Provide the [x, y] coordinate of the cell's center where the given text is located.  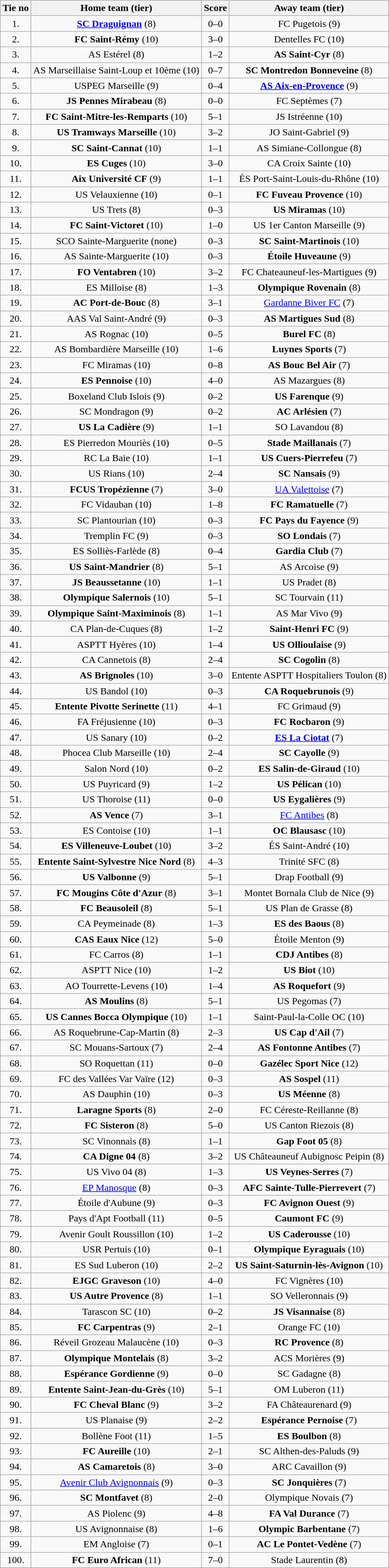
SC Draguignan (8) [116, 24]
CA Croix Sainte (10) [309, 163]
92. [15, 1435]
Trinité SFC (8) [309, 861]
Stade Laurentin (8) [309, 1560]
67. [15, 1048]
78. [15, 1219]
79. [15, 1234]
FC Saint-Rémy (10) [116, 39]
52. [15, 815]
90. [15, 1405]
JO Saint-Gabriel (9) [309, 132]
85. [15, 1327]
Caumont FC (9) [309, 1219]
Olympique Montelais (8) [116, 1358]
FC Carpentras (9) [116, 1327]
FC Pays du Fayence (9) [309, 520]
Olympic Barbentane (7) [309, 1529]
30. [15, 474]
25. [15, 396]
CA Peymeinade (8) [116, 923]
CDJ Antibes (8) [309, 955]
FC Céreste-Reillanne (8) [309, 1110]
81. [15, 1265]
Away team (tier) [309, 8]
4. [15, 70]
1–5 [215, 1435]
39. [15, 613]
0–8 [215, 365]
FA Châteaurenard (9) [309, 1405]
FC Avignon Ouest (9) [309, 1203]
24. [15, 380]
59. [15, 923]
13. [15, 210]
91. [15, 1420]
Olympique Novais (7) [309, 1498]
AS Rognac (10) [116, 334]
FO Ventabren (10) [116, 272]
4–8 [215, 1513]
JS Istréenne (10) [309, 117]
26. [15, 411]
21. [15, 334]
SC Cayolle (9) [309, 753]
AO Tourrette-Levens (10) [116, 986]
ASPTT Nice (10) [116, 970]
SC Tourvain (11) [309, 598]
US La Cadière (9) [116, 427]
SC Jonquières (7) [309, 1482]
SC Montredon Bonneveine (8) [309, 70]
Entente Saint-Sylvestre Nice Nord (8) [116, 861]
48. [15, 753]
US Veynes-Serres (7) [309, 1172]
US Eygalières (9) [309, 799]
EM Angloise (7) [116, 1544]
Olympique Salernois (10) [116, 598]
Entente ASPTT Hospitaliers Toulon (8) [309, 675]
US Canton Riezois (8) [309, 1125]
10. [15, 163]
USR Pertuis (10) [116, 1250]
1. [15, 24]
71. [15, 1110]
Saint-Henri FC (9) [309, 629]
2–3 [215, 1032]
US Miramas (10) [309, 210]
64. [15, 1001]
100. [15, 1560]
Burel FC (8) [309, 334]
US Pradet (8) [309, 582]
Dentelles FC (10) [309, 39]
US Valbonne (9) [116, 877]
RC Provence (8) [309, 1343]
12. [15, 194]
Gardia Club (7) [309, 551]
FC Carros (8) [116, 955]
AS Mazargues (8) [309, 380]
89. [15, 1389]
Tarascon SC (10) [116, 1312]
AFC Sainte-Tulle-Pierrevert (7) [309, 1188]
22. [15, 349]
1–8 [215, 505]
Gap Foot 05 (8) [309, 1141]
42. [15, 660]
87. [15, 1358]
45. [15, 707]
3. [15, 55]
FC Fuveau Provence (10) [309, 194]
CA Roquebrunois (9) [309, 691]
69. [15, 1079]
36. [15, 567]
ACS Morières (9) [309, 1358]
96. [15, 1498]
ES Boulbon (8) [309, 1435]
FC Vidauban (10) [116, 505]
Étoile Huveaune (9) [309, 256]
US Avignonnaise (8) [116, 1529]
SC Gadagne (8) [309, 1374]
US 1er Canton Marseille (9) [309, 225]
Tie no [15, 8]
5. [15, 86]
38. [15, 598]
Aix Université CF (9) [116, 179]
37. [15, 582]
AS Martigues Sud (8) [309, 318]
60. [15, 939]
ES Pierredon Mouriès (10) [116, 442]
FC Sisteron (8) [116, 1125]
20. [15, 318]
16. [15, 256]
72. [15, 1125]
JS Visannaise (8) [309, 1312]
Pays d'Apt Football (11) [116, 1219]
93. [15, 1451]
32. [15, 505]
JS Beaussetanne (10) [116, 582]
Boxeland Club Islois (9) [116, 396]
FC des Vallées Var Vaïre (12) [116, 1079]
SC Montfavet (8) [116, 1498]
ES Sud Luberon (10) [116, 1265]
CA Cannetois (8) [116, 660]
FA Fréjusienne (10) [116, 722]
33. [15, 520]
SC Vinonnais (8) [116, 1141]
AC Le Pontet-Vedène (7) [309, 1544]
SC Mouans-Sartoux (7) [116, 1048]
Étoile Menton (9) [309, 939]
US Puyricard (9) [116, 784]
ÉS Saint-André (10) [309, 846]
58. [15, 908]
99. [15, 1544]
AS Saint-Cyr (8) [309, 55]
Bollène Foot (11) [116, 1435]
ES La Ciotat (7) [309, 738]
Entente Saint-Jean-du-Grès (10) [116, 1389]
AS Bouc Bel Air (7) [309, 365]
49. [15, 769]
AS Bombardière Marseille (10) [116, 349]
66. [15, 1032]
AS Estérel (8) [116, 55]
76. [15, 1188]
US Ollioulaise (9) [309, 644]
FCUS Tropézienne (7) [116, 489]
40. [15, 629]
98. [15, 1529]
Avenir Goult Roussillon (10) [116, 1234]
Saint-Paul-la-Colle OC (10) [309, 1017]
51. [15, 799]
FC Rocbaron (9) [309, 722]
US Thoroise (11) [116, 799]
86. [15, 1343]
AS Brignoles (10) [116, 675]
US Cuers-Pierrefeu (7) [309, 458]
74. [15, 1156]
SC Saint-Martinois (10) [309, 241]
SC Saint-Cannat (10) [116, 148]
Entente Pivotte Serinette (11) [116, 707]
84. [15, 1312]
75. [15, 1172]
9. [15, 148]
FC Chateauneuf-les-Martigues (9) [309, 272]
77. [15, 1203]
Score [215, 8]
50. [15, 784]
53. [15, 830]
54. [15, 846]
AS Arcoise (9) [309, 567]
ASPTT Hyères (10) [116, 644]
Stade Maillanais (7) [309, 442]
57. [15, 892]
FC Mougins Côte d'Azur (8) [116, 892]
US Autre Provence (8) [116, 1296]
AS Marseillaise Saint-Loup et 10ème (10) [116, 70]
Étoile d'Aubune (9) [116, 1203]
Orange FC (10) [309, 1327]
14. [15, 225]
USPEG Marseille (9) [116, 86]
Montet Bornala Club de Nice (9) [309, 892]
ES des Baous (8) [309, 923]
AS Roquefort (9) [309, 986]
61. [15, 955]
17. [15, 272]
ES Cuges (10) [116, 163]
Tremplin FC (9) [116, 536]
CAS Eaux Nice (12) [116, 939]
US Bandol (10) [116, 691]
7. [15, 117]
SC Plantourian (10) [116, 520]
55. [15, 861]
US Trets (8) [116, 210]
4–3 [215, 861]
FC Aureille (10) [116, 1451]
EP Manosque (8) [116, 1188]
SC Mondragon (9) [116, 411]
US Caderousse (10) [309, 1234]
Olympique Eyraguais (10) [309, 1250]
34. [15, 536]
ES Milloise (8) [116, 287]
15. [15, 241]
SO Velleronnais (9) [309, 1296]
US Pegomas (7) [309, 1001]
ES Salin-de-Giraud (10) [309, 769]
83. [15, 1296]
AS Sospel (11) [309, 1079]
RC La Baie (10) [116, 458]
Drap Football (9) [309, 877]
68. [15, 1063]
US Châteauneuf Aubignosc Peipin (8) [309, 1156]
US Cap d'Ail (7) [309, 1032]
73. [15, 1141]
US Méenne (8) [309, 1094]
1–0 [215, 225]
Olympique Rovenain (8) [309, 287]
CA Digne 04 (8) [116, 1156]
ES Villeneuve-Loubet (10) [116, 846]
65. [15, 1017]
US Sanary (10) [116, 738]
FC Vignères (10) [309, 1281]
Phocea Club Marseille (10) [116, 753]
35. [15, 551]
AS Dauphin (10) [116, 1094]
Luynes Sports (7) [309, 349]
Gardanne Biver FC (7) [309, 303]
US Velauxienne (10) [116, 194]
US Planaise (9) [116, 1420]
FA Val Durance (7) [309, 1513]
AS Mar Vivo (9) [309, 613]
SCO Sainte-Marguerite (none) [116, 241]
95. [15, 1482]
AS Piolenc (9) [116, 1513]
ES Pennoise (10) [116, 380]
AC Port-de-Bouc (8) [116, 303]
SC Nansais (9) [309, 474]
18. [15, 287]
80. [15, 1250]
AS Vence (7) [116, 815]
FC Cheval Blanc (9) [116, 1405]
US Tramways Marseille (10) [116, 132]
Espérance Gordienne (9) [116, 1374]
Avenir Club Avignonnais (9) [116, 1482]
US Saint-Saturnin-lès-Avignon (10) [309, 1265]
CA Plan-de-Cuques (8) [116, 629]
US Vivo 04 (8) [116, 1172]
SO Londais (7) [309, 536]
28. [15, 442]
ÉS Port-Saint-Louis-du-Rhône (10) [309, 179]
US Rians (10) [116, 474]
FC Antibes (8) [309, 815]
82. [15, 1281]
41. [15, 644]
OC Blausasc (10) [309, 830]
8. [15, 132]
63. [15, 986]
AC Arlésien (7) [309, 411]
FC Miramas (10) [116, 365]
US Plan de Grasse (8) [309, 908]
US Pélican (10) [309, 784]
31. [15, 489]
Salon Nord (10) [116, 769]
AS Simiane-Collongue (8) [309, 148]
JS Pennes Mirabeau (8) [116, 101]
88. [15, 1374]
43. [15, 675]
19. [15, 303]
OM Luberon (11) [309, 1389]
AAS Val Saint-André (9) [116, 318]
US Farenque (9) [309, 396]
AS Aix-en-Provence (9) [309, 86]
11. [15, 179]
70. [15, 1094]
FC Saint-Mitre-les-Remparts (10) [116, 117]
0–7 [215, 70]
FC Pugetois (9) [309, 24]
SC Cogolin (8) [309, 660]
FC Septèmes (7) [309, 101]
29. [15, 458]
44. [15, 691]
Home team (tier) [116, 8]
SO Lavandou (8) [309, 427]
UA Valettoise (7) [309, 489]
Gazélec Sport Nice (12) [309, 1063]
EJGC Graveson (10) [116, 1281]
Espérance Pernoise (7) [309, 1420]
FC Euro African (11) [116, 1560]
46. [15, 722]
7–0 [215, 1560]
FC Ramatuelle (7) [309, 505]
SO Roquettan (11) [116, 1063]
27. [15, 427]
62. [15, 970]
ES Contoise (10) [116, 830]
Laragne Sports (8) [116, 1110]
47. [15, 738]
FC Beausoleil (8) [116, 908]
94. [15, 1467]
SC Althen-des-Paluds (9) [309, 1451]
AS Moulins (8) [116, 1001]
56. [15, 877]
6. [15, 101]
AS Roquebrune-Cap-Martin (8) [116, 1032]
AS Camaretois (8) [116, 1467]
2. [15, 39]
FC Grimaud (9) [309, 707]
US Cannes Bocca Olympique (10) [116, 1017]
AS Sainte-Marguerite (10) [116, 256]
4–1 [215, 707]
23. [15, 365]
97. [15, 1513]
Réveil Grozeau Malaucène (10) [116, 1343]
US Saint-Mandrier (8) [116, 567]
Olympique Saint-Maximinois (8) [116, 613]
FC Saint-Victoret (10) [116, 225]
ARC Cavaillon (9) [309, 1467]
US Biot (10) [309, 970]
AS Fontonne Antibes (7) [309, 1048]
ES Solliès-Farlède (8) [116, 551]
